Scan for the cell matching the given text and deliver its [X, Y] coordinate at center. 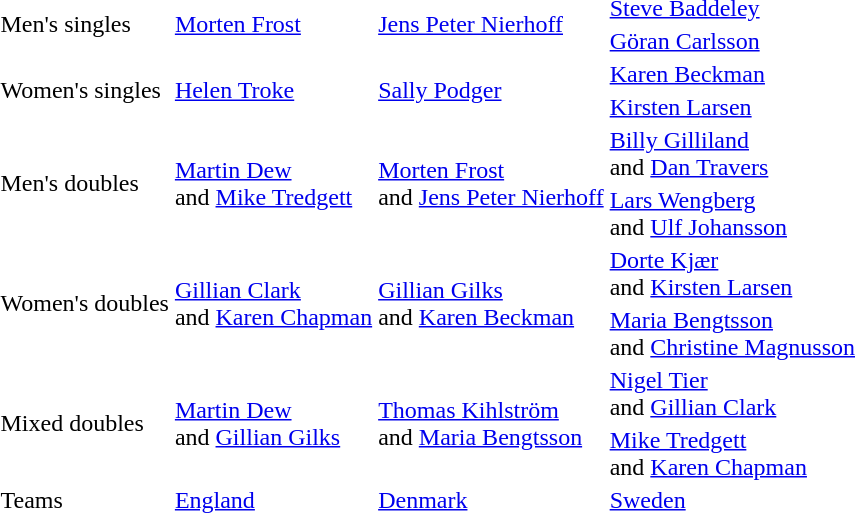
Gillian Gilksand Karen Beckman [492, 304]
Lars Wengbergand Ulf Johansson [732, 214]
Morten Frostand Jens Peter Nierhoff [492, 184]
Mike Tredgettand Karen Chapman [732, 454]
Sally Podger [492, 90]
Maria Bengtsson and Christine Magnusson [732, 334]
Nigel Tierand Gillian Clark [732, 394]
Dorte Kjærand Kirsten Larsen [732, 274]
Gillian Clarkand Karen Chapman [273, 304]
Helen Troke [273, 90]
Thomas Kihlström and Maria Bengtsson [492, 424]
Martin Dewand Mike Tredgett [273, 184]
Billy Gillilandand Dan Travers [732, 154]
Karen Beckman [732, 74]
Martin Dew and Gillian Gilks [273, 424]
Göran Carlsson [732, 41]
Kirsten Larsen [732, 107]
